Provide the [X, Y] coordinate of the cell's center where the given text is located.  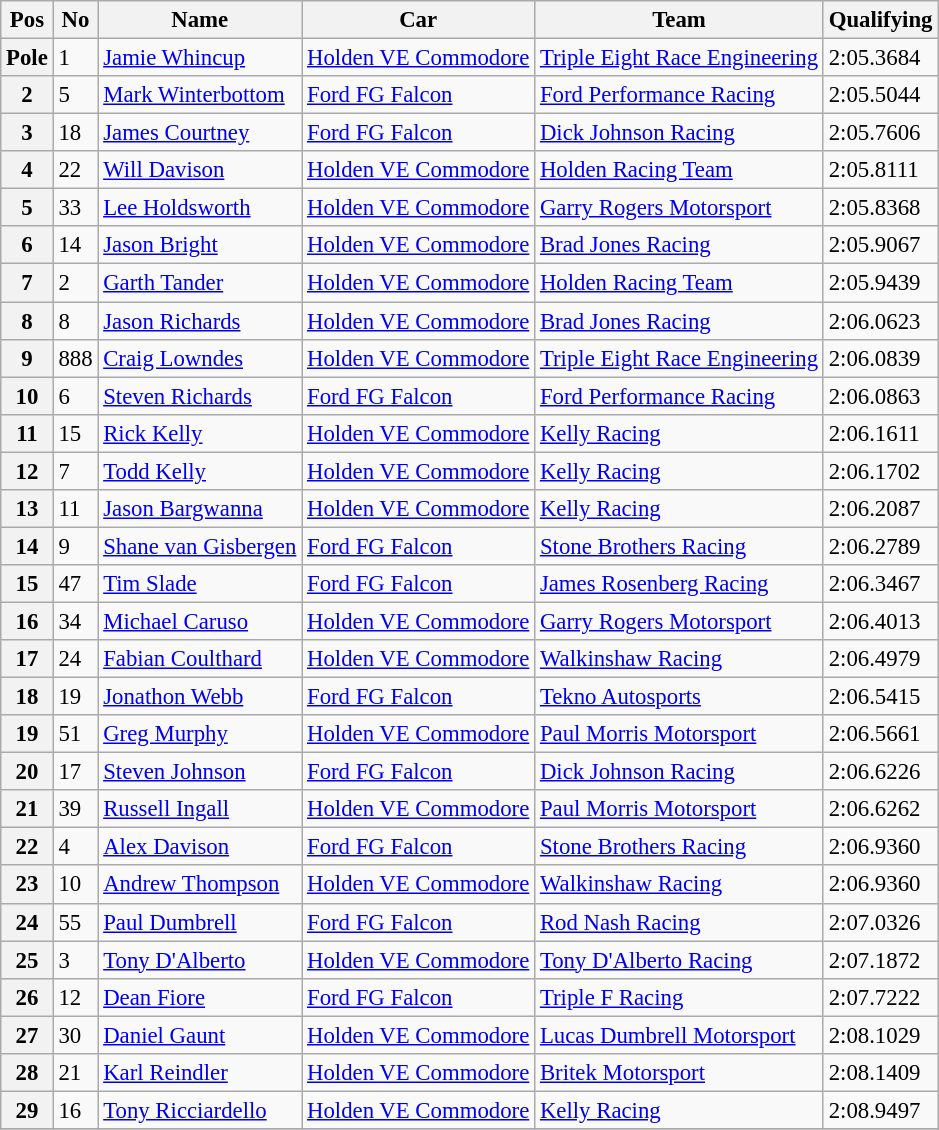
Team [680, 20]
Andrew Thompson [200, 885]
Karl Reindler [200, 1073]
Steven Johnson [200, 772]
Jason Richards [200, 321]
Daniel Gaunt [200, 1035]
2:05.8368 [880, 208]
47 [76, 584]
28 [27, 1073]
Jonathon Webb [200, 697]
2:06.6226 [880, 772]
2:06.1702 [880, 471]
Pole [27, 58]
Jason Bargwanna [200, 509]
2:07.0326 [880, 922]
Jamie Whincup [200, 58]
Michael Caruso [200, 621]
Mark Winterbottom [200, 95]
55 [76, 922]
Alex Davison [200, 847]
2:06.2789 [880, 546]
13 [27, 509]
2:08.9497 [880, 1110]
2:06.1611 [880, 433]
Tony D'Alberto Racing [680, 960]
2:05.7606 [880, 133]
2:07.7222 [880, 997]
James Courtney [200, 133]
Pos [27, 20]
Craig Lowndes [200, 358]
2:05.3684 [880, 58]
2:06.2087 [880, 509]
Greg Murphy [200, 734]
Russell Ingall [200, 809]
Qualifying [880, 20]
Shane van Gisbergen [200, 546]
Dean Fiore [200, 997]
25 [27, 960]
Name [200, 20]
2:06.3467 [880, 584]
Paul Dumbrell [200, 922]
34 [76, 621]
2:05.5044 [880, 95]
27 [27, 1035]
James Rosenberg Racing [680, 584]
30 [76, 1035]
Lucas Dumbrell Motorsport [680, 1035]
2:06.6262 [880, 809]
2:08.1409 [880, 1073]
2:05.9439 [880, 283]
2:06.0863 [880, 396]
No [76, 20]
2:06.5415 [880, 697]
Car [418, 20]
Lee Holdsworth [200, 208]
Tekno Autosports [680, 697]
29 [27, 1110]
Tony D'Alberto [200, 960]
Tony Ricciardello [200, 1110]
39 [76, 809]
23 [27, 885]
1 [76, 58]
Rod Nash Racing [680, 922]
Will Davison [200, 170]
Tim Slade [200, 584]
Triple F Racing [680, 997]
Jason Bright [200, 245]
20 [27, 772]
2:07.1872 [880, 960]
2:06.0839 [880, 358]
Rick Kelly [200, 433]
2:06.5661 [880, 734]
2:05.8111 [880, 170]
2:05.9067 [880, 245]
Fabian Coulthard [200, 659]
Britek Motorsport [680, 1073]
26 [27, 997]
2:06.4013 [880, 621]
51 [76, 734]
888 [76, 358]
2:06.4979 [880, 659]
2:06.0623 [880, 321]
Todd Kelly [200, 471]
Garth Tander [200, 283]
Steven Richards [200, 396]
33 [76, 208]
2:08.1029 [880, 1035]
